Determine the [X, Y] coordinate at the center of the cell enclosing the given text.  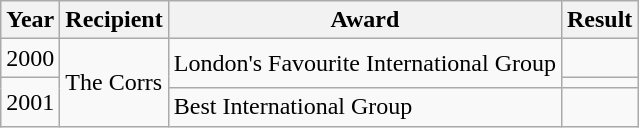
Year [30, 20]
Award [364, 20]
2001 [30, 102]
The Corrs [114, 82]
2000 [30, 58]
Result [599, 20]
Best International Group [364, 107]
London's Favourite International Group [364, 64]
Recipient [114, 20]
